Extract the [x, y] coordinate from the center of the cell holding the provided text.  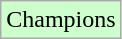
Champions [61, 20]
